Pinpoint the cell where the given text exists, returning its (X, Y) midpoint coordinate. 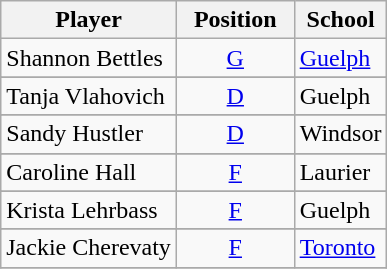
Windsor (340, 134)
Tanja Vlahovich (89, 96)
Shannon Bettles (89, 58)
Player (89, 20)
Krista Lehrbass (89, 210)
Toronto (340, 248)
Jackie Cherevaty (89, 248)
Sandy Hustler (89, 134)
G (235, 58)
Laurier (340, 172)
School (340, 20)
Position (235, 20)
Caroline Hall (89, 172)
